Find where the given text appears and provide that cell's center as [X, Y] coordinate. 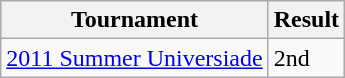
Tournament [134, 20]
2nd [306, 58]
2011 Summer Universiade [134, 58]
Result [306, 20]
